From the cell containing the given text, extract its center point as [X, Y] coordinate. 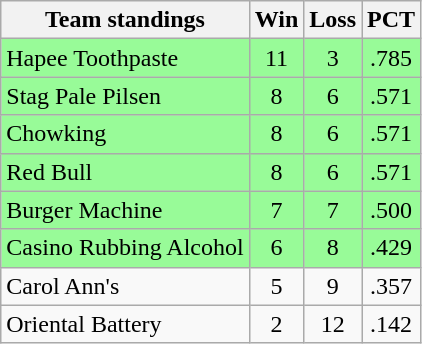
3 [333, 58]
.357 [392, 286]
Loss [333, 20]
Burger Machine [125, 210]
Casino Rubbing Alcohol [125, 248]
Carol Ann's [125, 286]
Win [276, 20]
11 [276, 58]
2 [276, 324]
Hapee Toothpaste [125, 58]
12 [333, 324]
.142 [392, 324]
Chowking [125, 134]
9 [333, 286]
Oriental Battery [125, 324]
5 [276, 286]
Team standings [125, 20]
Red Bull [125, 172]
Stag Pale Pilsen [125, 96]
.500 [392, 210]
.785 [392, 58]
PCT [392, 20]
.429 [392, 248]
